Find where the given text appears and provide that cell's center as [X, Y] coordinate. 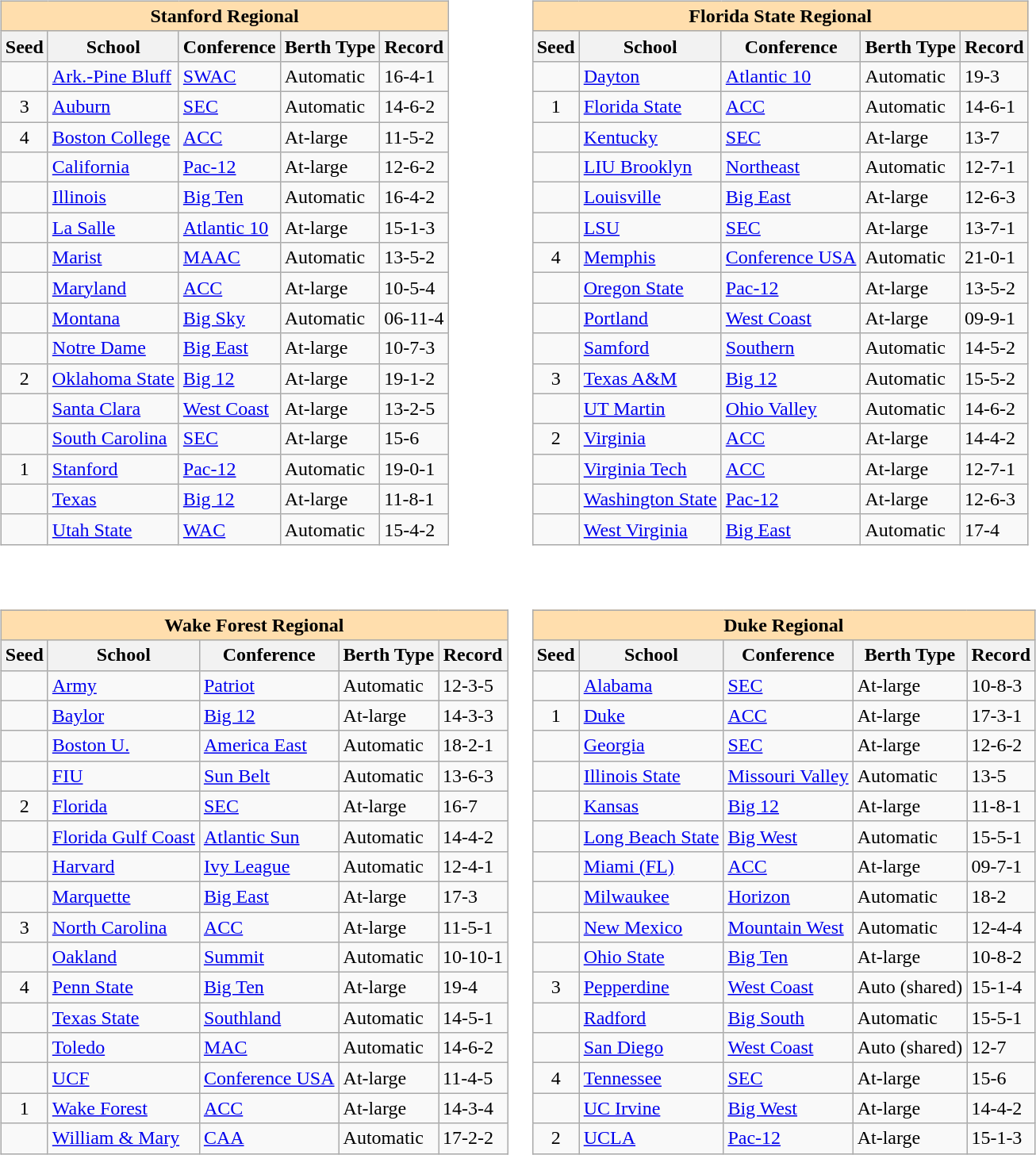
Kentucky [650, 137]
Ivy League [269, 866]
13-5 [1001, 776]
Texas A&M [650, 378]
Summit [269, 957]
Oregon State [650, 288]
Boston U. [124, 746]
Tennessee [651, 1078]
San Diego [651, 1048]
12-4-4 [1001, 927]
Penn State [124, 988]
North Carolina [124, 927]
09-7-1 [1001, 866]
Oklahoma State [113, 378]
Illinois State [651, 776]
America East [269, 746]
Duke [651, 716]
Ark.-Pine Bluff [113, 76]
21-0-1 [994, 258]
WAC [229, 529]
14-6-1 [994, 106]
Florida State [650, 106]
Virginia Tech [650, 469]
UCLA [651, 1138]
Utah State [113, 529]
14-5-2 [994, 348]
Southland [269, 1018]
Atlantic Sun [269, 836]
LIU Brooklyn [650, 167]
Washington State [650, 499]
Ohio Valley [791, 409]
Notre Dame [113, 348]
UC Irvine [651, 1108]
Southern [791, 348]
Miami (FL) [651, 866]
Mountain West [789, 927]
UCF [124, 1078]
West Virginia [650, 529]
19-4 [473, 988]
Oakland [124, 957]
SWAC [229, 76]
16-7 [473, 806]
10-5-4 [414, 288]
11-5-1 [473, 927]
UT Martin [650, 409]
18-2-1 [473, 746]
15-5-2 [994, 378]
Missouri Valley [789, 776]
New Mexico [651, 927]
Army [124, 685]
13-7-1 [994, 228]
California [113, 167]
Marist [113, 258]
Stanford Regional [224, 16]
18-2 [1001, 896]
Montana [113, 318]
Virginia [650, 439]
10-8-2 [1001, 957]
South Carolina [113, 439]
Big Sky [229, 318]
Wake Forest Regional [254, 625]
LSU [650, 228]
Dayton [650, 76]
Duke Regional [784, 625]
14-3-4 [473, 1108]
Boston College [113, 137]
Illinois [113, 198]
17-4 [994, 529]
19-1-2 [414, 378]
17-2-2 [473, 1138]
06-11-4 [414, 318]
09-9-1 [994, 318]
Maryland [113, 288]
14-3-3 [473, 716]
15-4-2 [414, 529]
Toledo [124, 1048]
Memphis [650, 258]
12-4-1 [473, 866]
Wake Forest [124, 1108]
Long Beach State [651, 836]
Horizon [789, 896]
15-1-4 [1001, 988]
14-5-1 [473, 1018]
Florida State Regional [781, 16]
Auburn [113, 106]
Patriot [269, 685]
19-0-1 [414, 469]
MAAC [229, 258]
Big South [789, 1018]
Sun Belt [269, 776]
La Salle [113, 228]
Florida Gulf Coast [124, 836]
Radford [651, 1018]
13-6-3 [473, 776]
Kansas [651, 806]
Texas [113, 499]
16-4-1 [414, 76]
Marquette [124, 896]
Ohio State [651, 957]
11-4-5 [473, 1078]
Florida [124, 806]
William & Mary [124, 1138]
12-3-5 [473, 685]
13-2-5 [414, 409]
Alabama [651, 685]
Georgia [651, 746]
11-5-2 [414, 137]
17-3-1 [1001, 716]
Stanford [113, 469]
Northeast [791, 167]
Louisville [650, 198]
16-4-2 [414, 198]
Pepperdine [651, 988]
Milwaukee [651, 896]
FIU [124, 776]
CAA [269, 1138]
10-10-1 [473, 957]
13-7 [994, 137]
10-8-3 [1001, 685]
Portland [650, 318]
Texas State [124, 1018]
19-3 [994, 76]
MAC [269, 1048]
Baylor [124, 716]
Samford [650, 348]
12-7 [1001, 1048]
17-3 [473, 896]
10-7-3 [414, 348]
Harvard [124, 866]
Santa Clara [113, 409]
